Pinpoint the cell where the given text exists, returning its [x, y] midpoint coordinate. 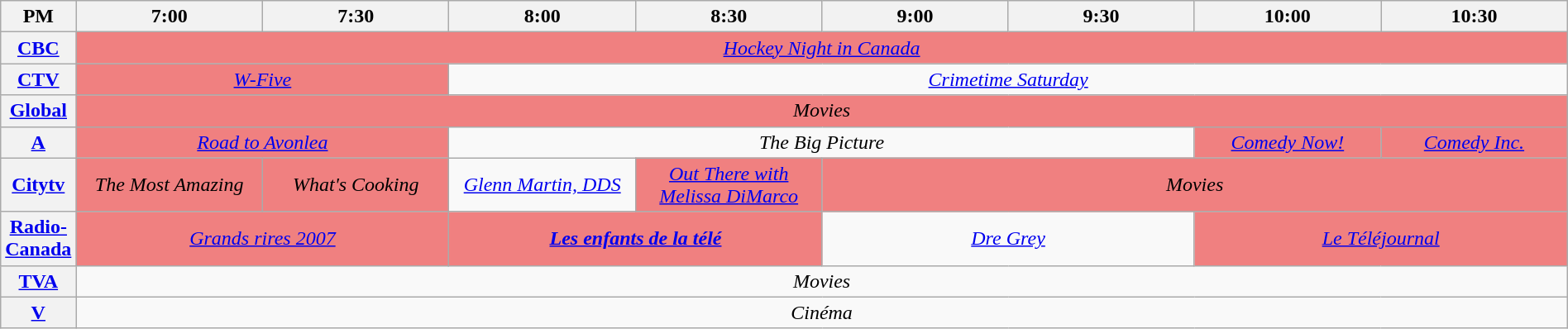
Dre Grey [1008, 238]
8:30 [729, 17]
W-Five [263, 79]
The Most Amazing [170, 185]
Comedy Inc. [1475, 142]
Grands rires 2007 [263, 238]
A [38, 142]
Road to Avonlea [263, 142]
10:30 [1475, 17]
Crimetime Saturday [1008, 79]
9:00 [915, 17]
9:30 [1102, 17]
CTV [38, 79]
10:00 [1288, 17]
8:00 [543, 17]
Out There with Melissa DiMarco [729, 185]
Citytv [38, 185]
CBC [38, 48]
Cinéma [822, 312]
PM [38, 17]
V [38, 312]
Les enfants de la télé [635, 238]
7:30 [356, 17]
Le Téléjournal [1381, 238]
Radio-Canada [38, 238]
Global [38, 111]
Hockey Night in Canada [822, 48]
What's Cooking [356, 185]
Glenn Martin, DDS [543, 185]
The Big Picture [822, 142]
7:00 [170, 17]
TVA [38, 281]
Comedy Now! [1288, 142]
